Capture the cell that displays the provided text and extract its [X, Y] central coordinate. 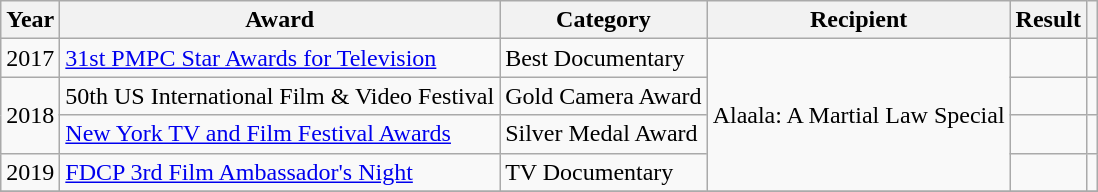
31st PMPC Star Awards for Television [280, 58]
Award [280, 20]
FDCP 3rd Film Ambassador's Night [280, 172]
2017 [30, 58]
Recipient [858, 20]
2018 [30, 115]
New York TV and Film Festival Awards [280, 134]
Silver Medal Award [604, 134]
Result [1048, 20]
Year [30, 20]
TV Documentary [604, 172]
2019 [30, 172]
Category [604, 20]
50th US International Film & Video Festival [280, 96]
Best Documentary [604, 58]
Gold Camera Award [604, 96]
Alaala: A Martial Law Special [858, 115]
